Locate the cell with the specified text and output its (x, y) center coordinate. 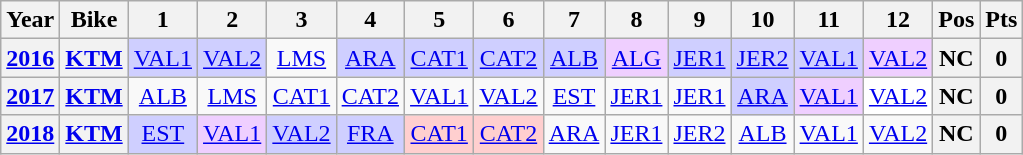
3 (302, 20)
9 (700, 20)
6 (508, 20)
Bike (94, 20)
12 (898, 20)
2017 (30, 96)
ALG (636, 58)
5 (440, 20)
2018 (30, 134)
10 (762, 20)
4 (370, 20)
8 (636, 20)
2 (232, 20)
Pts (1002, 20)
11 (828, 20)
Pos (956, 20)
Year (30, 20)
1 (162, 20)
FRA (370, 134)
2016 (30, 58)
7 (574, 20)
